Find where the given text appears and provide that cell's center as [X, Y] coordinate. 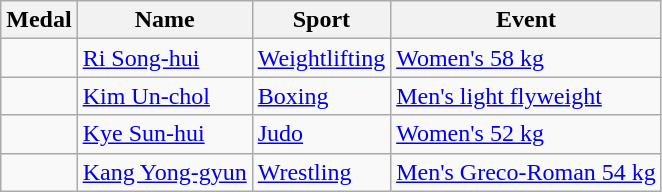
Sport [321, 20]
Women's 58 kg [526, 58]
Wrestling [321, 172]
Name [164, 20]
Weightlifting [321, 58]
Event [526, 20]
Kye Sun-hui [164, 134]
Men's Greco-Roman 54 kg [526, 172]
Ri Song-hui [164, 58]
Boxing [321, 96]
Kang Yong-gyun [164, 172]
Women's 52 kg [526, 134]
Men's light flyweight [526, 96]
Kim Un-chol [164, 96]
Judo [321, 134]
Medal [39, 20]
